Pinpoint the cell where the given text exists, returning its [x, y] midpoint coordinate. 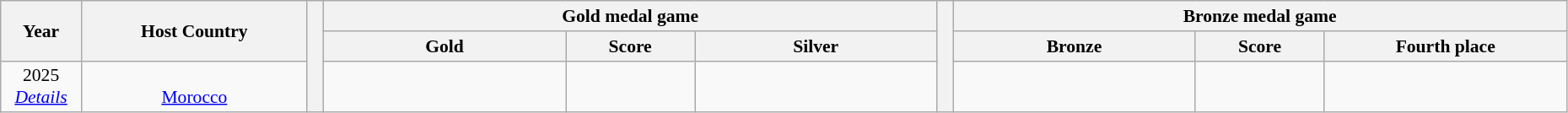
Gold [444, 46]
Fourth place [1446, 46]
Bronze medal game [1260, 16]
Morocco [194, 86]
Bronze [1075, 46]
2025 Details [41, 86]
Silver [816, 46]
Host Country [194, 30]
Gold medal game [629, 16]
Year [41, 30]
